Identify which cell holds the provided text, then report its [X, Y] central coordinate. 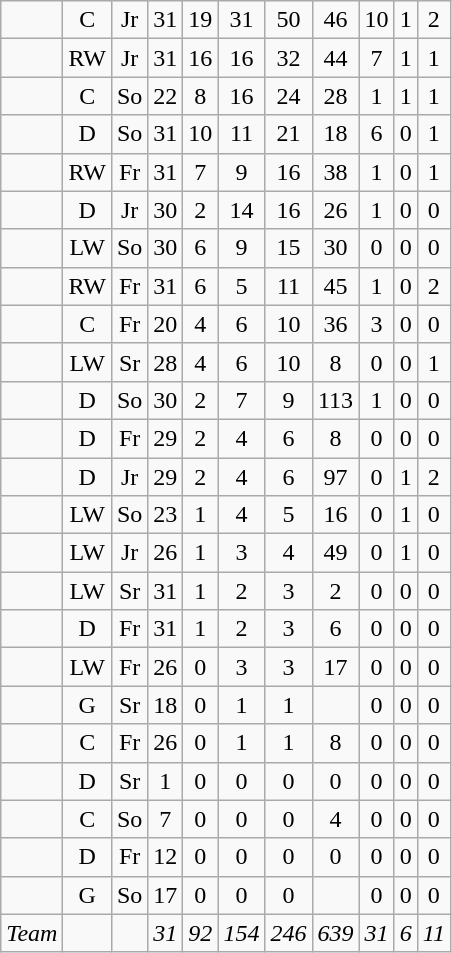
639 [336, 933]
50 [288, 20]
97 [336, 477]
36 [336, 324]
38 [336, 172]
24 [288, 96]
154 [242, 933]
92 [200, 933]
15 [288, 248]
44 [336, 58]
12 [166, 857]
22 [166, 96]
23 [166, 515]
Team [32, 933]
113 [336, 400]
246 [288, 933]
20 [166, 324]
45 [336, 286]
19 [200, 20]
49 [336, 553]
32 [288, 58]
21 [288, 134]
14 [242, 210]
46 [336, 20]
